Locate the cell with the specified text and output its (x, y) center coordinate. 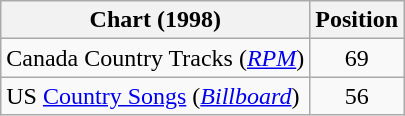
Canada Country Tracks (RPM) (156, 58)
Position (357, 20)
56 (357, 96)
US Country Songs (Billboard) (156, 96)
69 (357, 58)
Chart (1998) (156, 20)
